Output the [X, Y] coordinate of the center of the cell containing the given text.  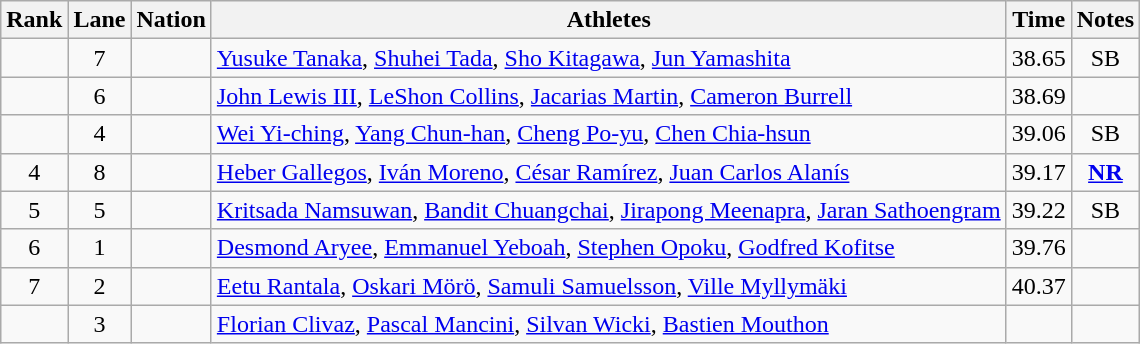
39.76 [1038, 248]
Lane [100, 20]
1 [100, 248]
Florian Clivaz, Pascal Mancini, Silvan Wicki, Bastien Mouthon [608, 324]
8 [100, 172]
3 [100, 324]
Time [1038, 20]
Athletes [608, 20]
39.22 [1038, 210]
Rank [34, 20]
38.69 [1038, 96]
Nation [171, 20]
Eetu Rantala, Oskari Mörö, Samuli Samuelsson, Ville Myllymäki [608, 286]
38.65 [1038, 58]
39.06 [1038, 134]
40.37 [1038, 286]
John Lewis III, LeShon Collins, Jacarias Martin, Cameron Burrell [608, 96]
Heber Gallegos, Iván Moreno, César Ramírez, Juan Carlos Alanís [608, 172]
39.17 [1038, 172]
Desmond Aryee, Emmanuel Yeboah, Stephen Opoku, Godfred Kofitse [608, 248]
2 [100, 286]
Wei Yi-ching, Yang Chun-han, Cheng Po-yu, Chen Chia-hsun [608, 134]
Yusuke Tanaka, Shuhei Tada, Sho Kitagawa, Jun Yamashita [608, 58]
Notes [1105, 20]
NR [1105, 172]
Kritsada Namsuwan, Bandit Chuangchai, Jirapong Meenapra, Jaran Sathoengram [608, 210]
